Detect which cell encompasses the target text, then output its [x, y] center coordinate. 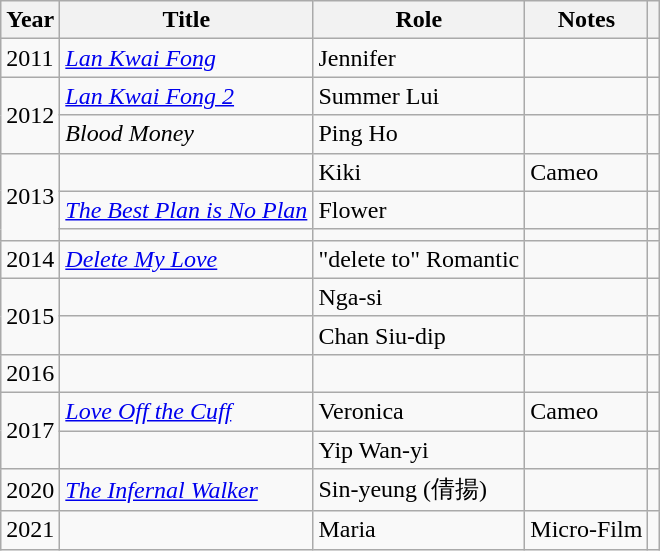
2012 [30, 115]
"delete to" Romantic [419, 259]
Flower [419, 210]
2021 [30, 530]
2014 [30, 259]
The Infernal Walker [186, 490]
Title [186, 20]
2017 [30, 430]
2011 [30, 58]
Role [419, 20]
Year [30, 20]
Lan Kwai Fong [186, 58]
Jennifer [419, 58]
The Best Plan is No Plan [186, 210]
Blood Money [186, 134]
Ping Ho [419, 134]
Sin-yeung (倩揚) [419, 490]
Veronica [419, 411]
Yip Wan-yi [419, 449]
2020 [30, 490]
Lan Kwai Fong 2 [186, 96]
2016 [30, 373]
Summer Lui [419, 96]
Delete My Love [186, 259]
Notes [586, 20]
2015 [30, 316]
Kiki [419, 172]
2013 [30, 196]
Chan Siu-dip [419, 335]
Nga-si [419, 297]
Love Off the Cuff [186, 411]
Micro-Film [586, 530]
Maria [419, 530]
